Scan for the cell matching the given text and deliver its (X, Y) coordinate at center. 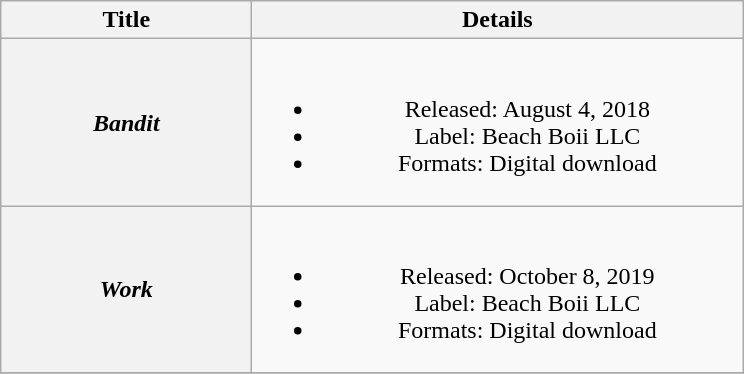
Released: August 4, 2018Label: Beach Boii LLCFormats: Digital download (498, 122)
Work (126, 290)
Title (126, 20)
Released: October 8, 2019Label: Beach Boii LLCFormats: Digital download (498, 290)
Bandit (126, 122)
Details (498, 20)
